Search for the cell housing the specified text and yield its [x, y] center coordinate. 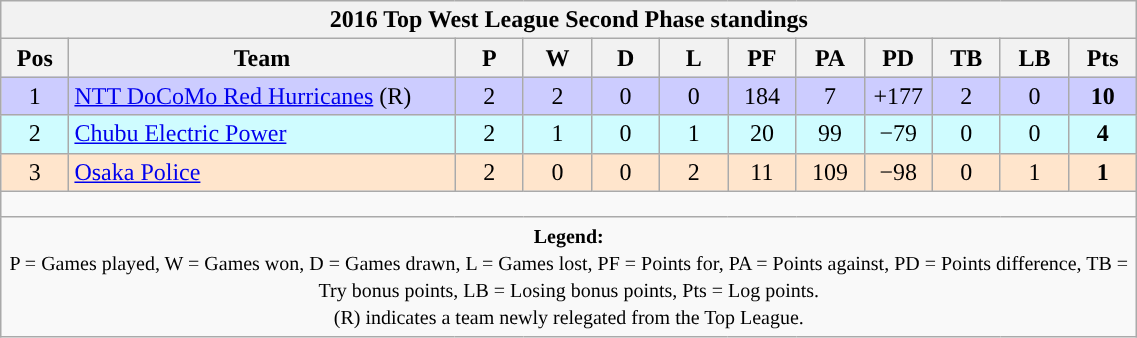
Pts [1103, 58]
Osaka Police [262, 172]
99 [830, 134]
184 [762, 96]
4 [1103, 134]
Chubu Electric Power [262, 134]
+177 [898, 96]
LB [1034, 58]
TB [966, 58]
20 [762, 134]
Pos [35, 58]
D [625, 58]
Team [262, 58]
7 [830, 96]
L [694, 58]
3 [35, 172]
NTT DoCoMo Red Hurricanes (R) [262, 96]
109 [830, 172]
−98 [898, 172]
2016 Top West League Second Phase standings [569, 20]
10 [1103, 96]
−79 [898, 134]
11 [762, 172]
PD [898, 58]
W [557, 58]
PA [830, 58]
PF [762, 58]
P [489, 58]
